Search for the cell housing the specified text and yield its (X, Y) center coordinate. 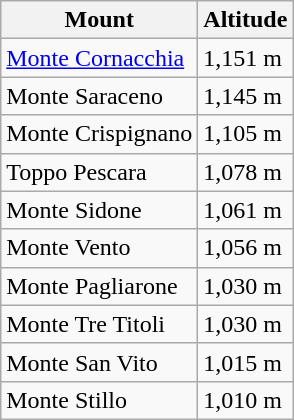
Altitude (246, 20)
Monte Cornacchia (100, 58)
Monte Stillo (100, 400)
Mount (100, 20)
Toppo Pescara (100, 172)
Monte Pagliarone (100, 286)
Monte Vento (100, 248)
1,105 m (246, 134)
Monte Sidone (100, 210)
1,078 m (246, 172)
1,061 m (246, 210)
Monte Crispignano (100, 134)
1,145 m (246, 96)
Monte Saraceno (100, 96)
Monte San Vito (100, 362)
1,015 m (246, 362)
1,010 m (246, 400)
Monte Tre Titoli (100, 324)
1,151 m (246, 58)
1,056 m (246, 248)
